Locate the cell with the specified text and output its (x, y) center coordinate. 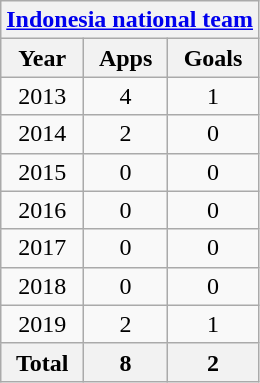
8 (126, 362)
2017 (42, 248)
2014 (42, 134)
2015 (42, 172)
Year (42, 58)
2013 (42, 96)
Total (42, 362)
2019 (42, 324)
Indonesia national team (130, 20)
2018 (42, 286)
Goals (214, 58)
2016 (42, 210)
Apps (126, 58)
4 (126, 96)
